Output the [x, y] coordinate of the center of the cell containing the given text.  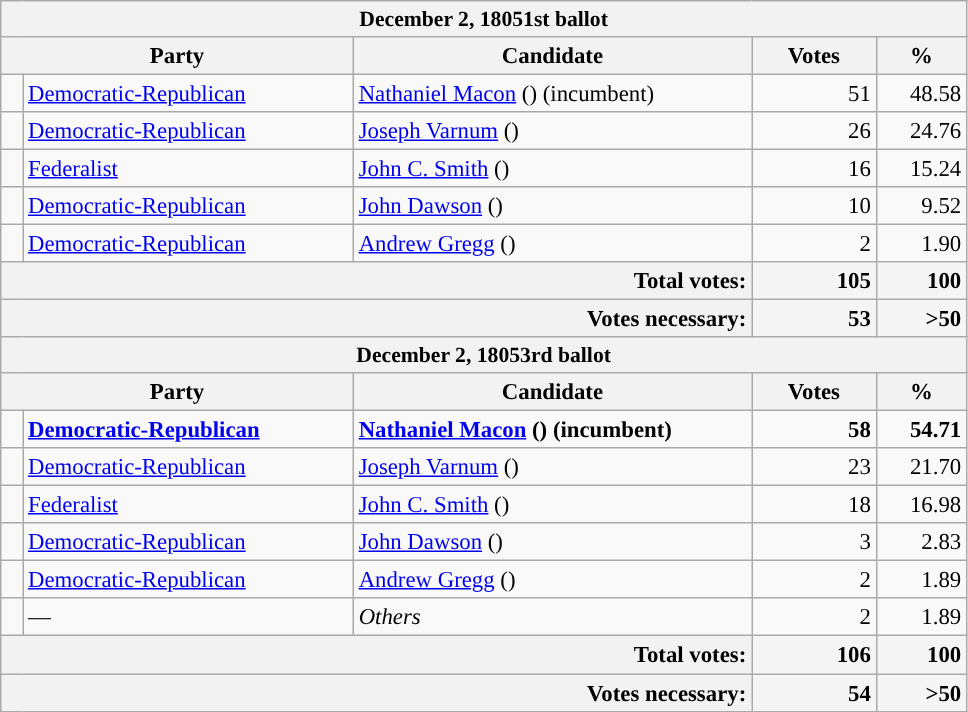
— [188, 617]
16.98 [921, 505]
48.58 [921, 93]
3 [814, 542]
1.90 [921, 244]
December 2, 18053rd ballot [484, 355]
21.70 [921, 467]
54 [814, 693]
2.83 [921, 542]
58 [814, 430]
15.24 [921, 168]
Others [552, 617]
53 [814, 319]
23 [814, 467]
18 [814, 505]
24.76 [921, 131]
16 [814, 168]
106 [814, 655]
51 [814, 93]
105 [814, 281]
26 [814, 131]
9.52 [921, 206]
54.71 [921, 430]
10 [814, 206]
December 2, 18051st ballot [484, 19]
